Find where the given text appears and provide that cell's center as (X, Y) coordinate. 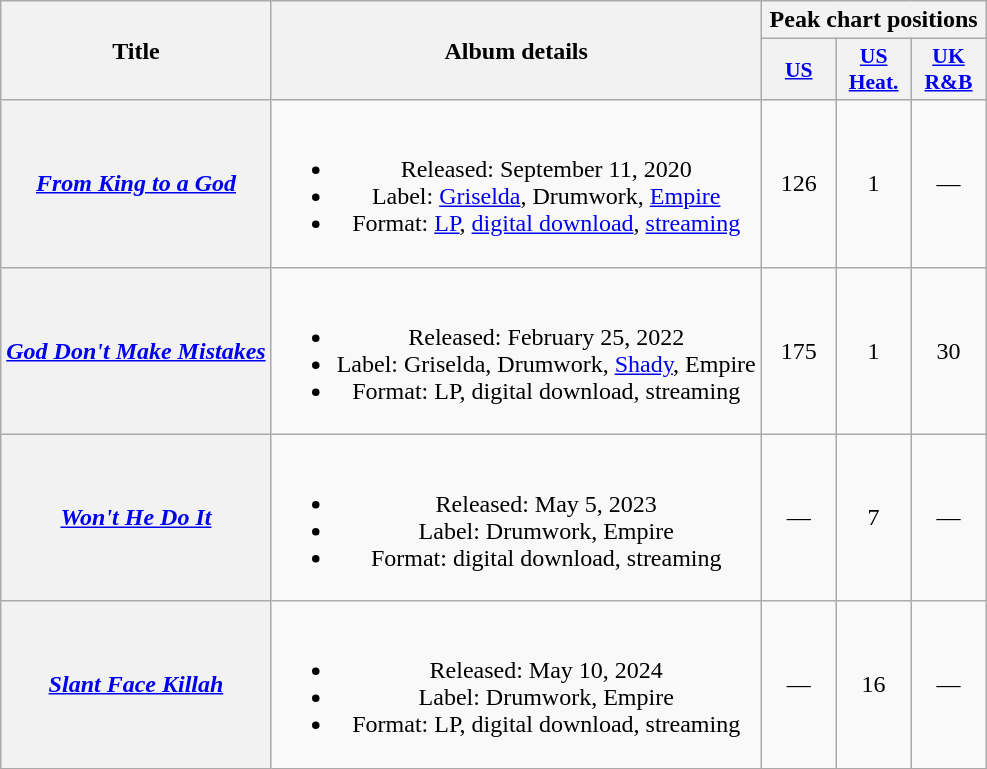
30 (948, 350)
Released: September 11, 2020Label: Griselda, Drumwork, EmpireFormat: LP, digital download, streaming (516, 184)
Released: February 25, 2022Label: Griselda, Drumwork, Shady, EmpireFormat: LP, digital download, streaming (516, 350)
Title (136, 50)
UKR&B (948, 70)
175 (798, 350)
From King to a God (136, 184)
126 (798, 184)
God Don't Make Mistakes (136, 350)
Won't He Do It (136, 518)
Peak chart positions (874, 20)
7 (874, 518)
Released: May 5, 2023Label: Drumwork, EmpireFormat: digital download, streaming (516, 518)
USHeat. (874, 70)
16 (874, 684)
Released: May 10, 2024Label: Drumwork, EmpireFormat: LP, digital download, streaming (516, 684)
Slant Face Killah (136, 684)
US (798, 70)
Album details (516, 50)
